Detect which cell encompasses the target text, then output its (x, y) center coordinate. 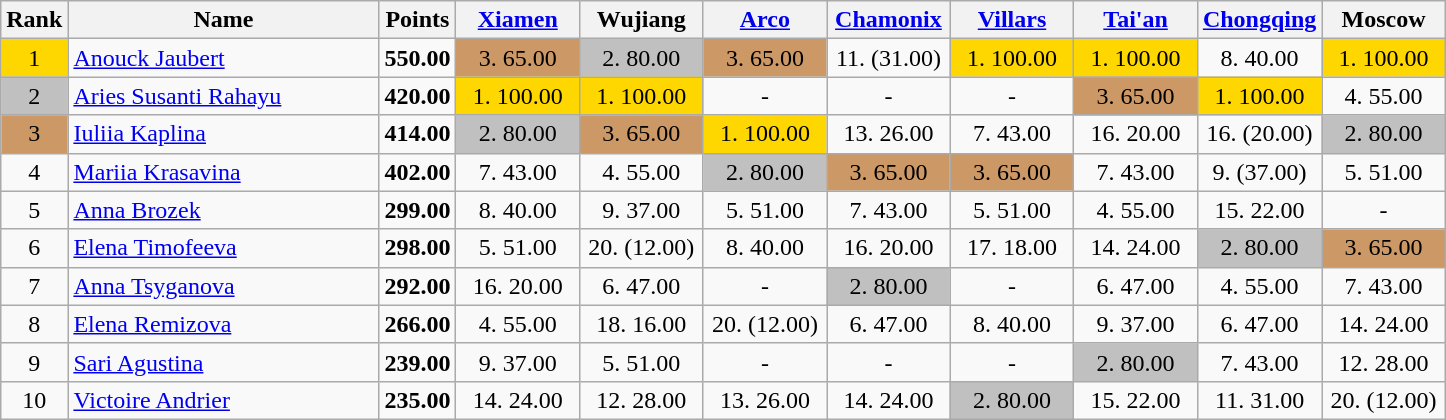
Tai'an (1136, 20)
11. (31.00) (889, 58)
Arco (765, 20)
6 (34, 248)
Anouck Jaubert (224, 58)
Victoire Andrier (224, 400)
Moscow (1384, 20)
292.00 (418, 286)
5 (34, 210)
Elena Remizova (224, 324)
Xiamen (518, 20)
402.00 (418, 172)
Elena Timofeeva (224, 248)
298.00 (418, 248)
4 (34, 172)
Rank (34, 20)
Chamonix (889, 20)
Name (224, 20)
18. 16.00 (642, 324)
Mariia Krasavina (224, 172)
299.00 (418, 210)
2 (34, 96)
Villars (1012, 20)
266.00 (418, 324)
11. 31.00 (1259, 400)
Sari Agustina (224, 362)
Chongqing (1259, 20)
10 (34, 400)
8 (34, 324)
16. (20.00) (1259, 134)
Anna Brozek (224, 210)
9. (37.00) (1259, 172)
239.00 (418, 362)
17. 18.00 (1012, 248)
550.00 (418, 58)
Wujiang (642, 20)
3 (34, 134)
Anna Tsyganova (224, 286)
7 (34, 286)
235.00 (418, 400)
1 (34, 58)
9 (34, 362)
414.00 (418, 134)
Aries Susanti Rahayu (224, 96)
Points (418, 20)
420.00 (418, 96)
Iuliia Kaplina (224, 134)
